Return the (x, y) coordinate for the center point of the cell that contains the specified text.  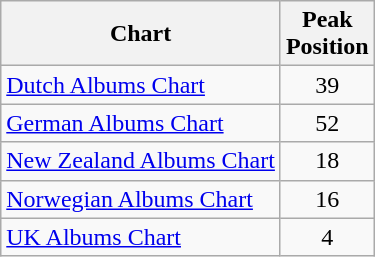
39 (327, 85)
Norwegian Albums Chart (141, 199)
18 (327, 161)
52 (327, 123)
UK Albums Chart (141, 237)
Dutch Albums Chart (141, 85)
German Albums Chart (141, 123)
PeakPosition (327, 34)
New Zealand Albums Chart (141, 161)
4 (327, 237)
Chart (141, 34)
16 (327, 199)
